Search for the cell housing the specified text and yield its (x, y) center coordinate. 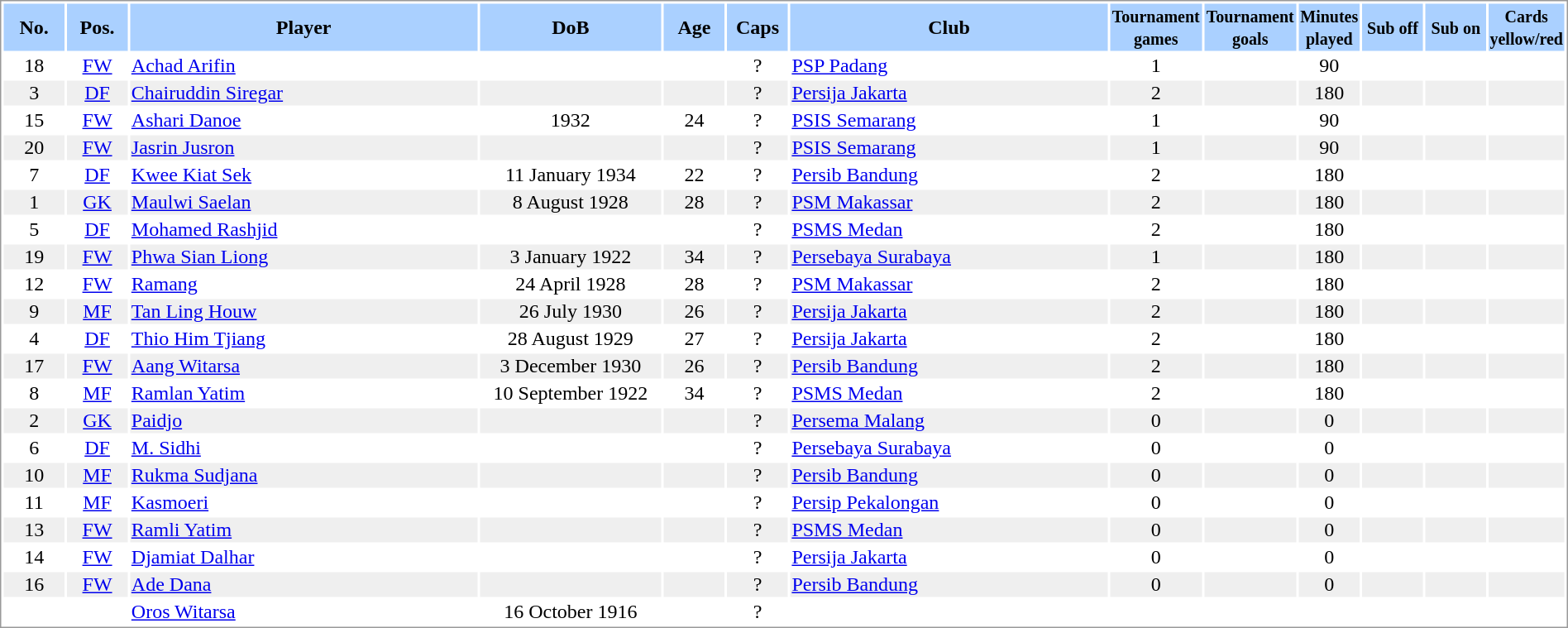
15 (33, 120)
Ramlan Yatim (304, 393)
14 (33, 557)
Thio Him Tjiang (304, 338)
Persema Malang (949, 421)
M. Sidhi (304, 448)
Kasmoeri (304, 502)
Kwee Kiat Sek (304, 175)
Tournamentgoals (1250, 26)
DoB (571, 26)
27 (695, 338)
16 (33, 585)
4 (33, 338)
Mohamed Rashjid (304, 229)
24 (695, 120)
11 (33, 502)
Jasrin Jusron (304, 148)
11 January 1934 (571, 175)
Sub on (1456, 26)
Djamiat Dalhar (304, 557)
Sub off (1393, 26)
Paidjo (304, 421)
10 September 1922 (571, 393)
Minutesplayed (1329, 26)
Ade Dana (304, 585)
12 (33, 284)
13 (33, 530)
Ramli Yatim (304, 530)
Maulwi Saelan (304, 203)
1932 (571, 120)
8 (33, 393)
Chairuddin Siregar (304, 93)
Club (949, 26)
5 (33, 229)
Tan Ling Houw (304, 312)
Caps (758, 26)
Aang Witarsa (304, 367)
18 (33, 65)
17 (33, 367)
Ramang (304, 284)
20 (33, 148)
Pos. (98, 26)
19 (33, 257)
Tournamentgames (1156, 26)
No. (33, 26)
Age (695, 26)
Achad Arifin (304, 65)
3 (33, 93)
Cardsyellow/red (1527, 26)
7 (33, 175)
Rukma Sudjana (304, 476)
Phwa Sian Liong (304, 257)
PSP Padang (949, 65)
Oros Witarsa (304, 611)
22 (695, 175)
Ashari Danoe (304, 120)
26 July 1930 (571, 312)
8 August 1928 (571, 203)
6 (33, 448)
Persip Pekalongan (949, 502)
16 October 1916 (571, 611)
28 August 1929 (571, 338)
3 January 1922 (571, 257)
Player (304, 26)
9 (33, 312)
3 December 1930 (571, 367)
10 (33, 476)
24 April 1928 (571, 284)
